From the cell containing the given text, extract its center point as [x, y] coordinate. 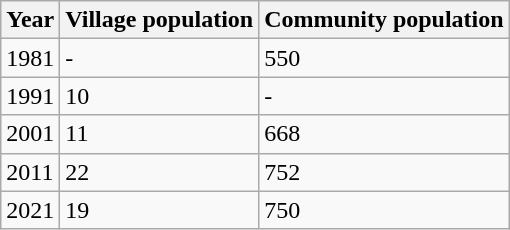
19 [160, 210]
10 [160, 96]
2001 [30, 134]
752 [384, 172]
2011 [30, 172]
22 [160, 172]
668 [384, 134]
Year [30, 20]
550 [384, 58]
2021 [30, 210]
11 [160, 134]
750 [384, 210]
1991 [30, 96]
Village population [160, 20]
1981 [30, 58]
Community population [384, 20]
